Provide the [x, y] coordinate of the cell's center where the given text is located.  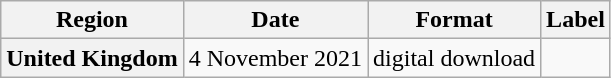
4 November 2021 [275, 58]
Format [454, 20]
Date [275, 20]
United Kingdom [92, 58]
Label [576, 20]
Region [92, 20]
digital download [454, 58]
